Find where the given text appears and provide that cell's center as [X, Y] coordinate. 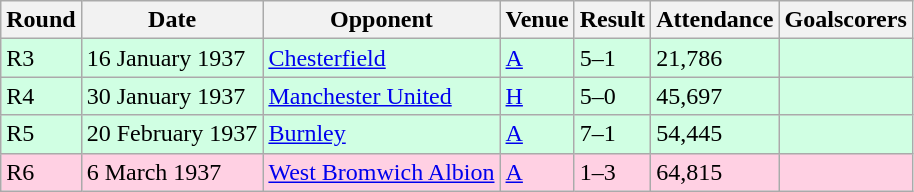
Goalscorers [846, 20]
5–0 [612, 96]
Chesterfield [382, 58]
21,786 [715, 58]
7–1 [612, 134]
R5 [41, 134]
20 February 1937 [172, 134]
Manchester United [382, 96]
1–3 [612, 172]
30 January 1937 [172, 96]
R3 [41, 58]
Attendance [715, 20]
West Bromwich Albion [382, 172]
Burnley [382, 134]
R6 [41, 172]
6 March 1937 [172, 172]
16 January 1937 [172, 58]
Round [41, 20]
5–1 [612, 58]
Result [612, 20]
45,697 [715, 96]
64,815 [715, 172]
H [537, 96]
Venue [537, 20]
Date [172, 20]
Opponent [382, 20]
54,445 [715, 134]
R4 [41, 96]
